Find where the given text appears and provide that cell's center as [X, Y] coordinate. 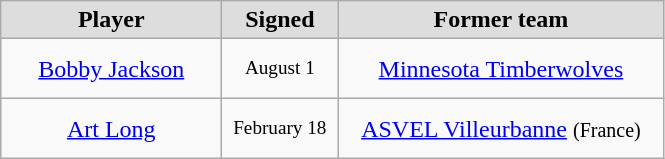
Minnesota Timberwolves [501, 69]
August 1 [280, 69]
Former team [501, 20]
Player [112, 20]
Signed [280, 20]
Bobby Jackson [112, 69]
February 18 [280, 129]
ASVEL Villeurbanne (France) [501, 129]
Art Long [112, 129]
